Search for the cell housing the specified text and yield its (x, y) center coordinate. 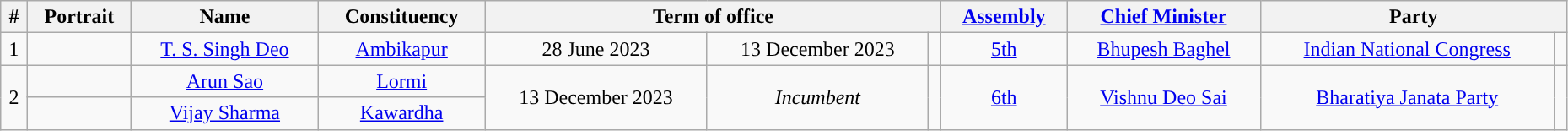
Party (1414, 17)
6th (1004, 97)
Kawardha (401, 113)
# (13, 17)
5th (1004, 49)
Vijay Sharma (225, 113)
T. S. Singh Deo (225, 49)
Incumbent (818, 97)
Bharatiya Janata Party (1407, 97)
Vishnu Deo Sai (1164, 97)
Arun Sao (225, 81)
2 (13, 97)
Ambikapur (401, 49)
Term of office (714, 17)
Chief Minister (1164, 17)
Name (225, 17)
Bhupesh Baghel (1164, 49)
28 June 2023 (595, 49)
Assembly (1004, 17)
Portrait (79, 17)
Indian National Congress (1407, 49)
Lormi (401, 81)
Constituency (401, 17)
1 (13, 49)
